Detect which cell encompasses the target text, then output its [X, Y] center coordinate. 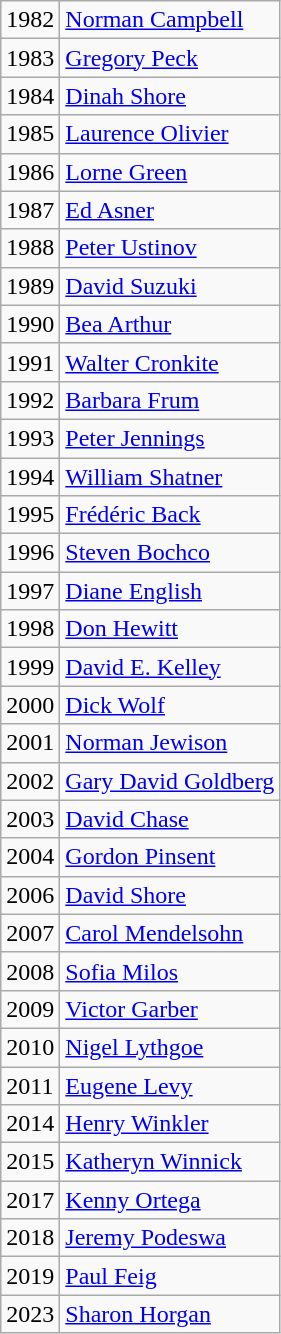
Walter Cronkite [170, 362]
2001 [30, 743]
Ed Asner [170, 210]
Jeremy Podeswa [170, 1238]
1984 [30, 96]
2010 [30, 1047]
David Suzuki [170, 286]
2015 [30, 1162]
Steven Bochco [170, 553]
2003 [30, 819]
Nigel Lythgoe [170, 1047]
1993 [30, 438]
1990 [30, 324]
2017 [30, 1200]
Laurence Olivier [170, 134]
1992 [30, 400]
1998 [30, 629]
Dick Wolf [170, 705]
1985 [30, 134]
Frédéric Back [170, 515]
Dinah Shore [170, 96]
1994 [30, 477]
1982 [30, 20]
1995 [30, 515]
Victor Garber [170, 1009]
Gregory Peck [170, 58]
David Shore [170, 895]
Peter Ustinov [170, 248]
2011 [30, 1085]
Carol Mendelsohn [170, 933]
2009 [30, 1009]
David Chase [170, 819]
1987 [30, 210]
Don Hewitt [170, 629]
Peter Jennings [170, 438]
Paul Feig [170, 1276]
1986 [30, 172]
Norman Campbell [170, 20]
Bea Arthur [170, 324]
Lorne Green [170, 172]
William Shatner [170, 477]
Gordon Pinsent [170, 857]
Eugene Levy [170, 1085]
Gary David Goldberg [170, 781]
Kenny Ortega [170, 1200]
2008 [30, 971]
Henry Winkler [170, 1124]
Katheryn Winnick [170, 1162]
David E. Kelley [170, 667]
2002 [30, 781]
1983 [30, 58]
Diane English [170, 591]
2006 [30, 895]
1991 [30, 362]
Norman Jewison [170, 743]
2007 [30, 933]
2019 [30, 1276]
1997 [30, 591]
2004 [30, 857]
1996 [30, 553]
2018 [30, 1238]
2000 [30, 705]
2023 [30, 1314]
1999 [30, 667]
Sofia Milos [170, 971]
Sharon Horgan [170, 1314]
2014 [30, 1124]
1988 [30, 248]
1989 [30, 286]
Barbara Frum [170, 400]
